Extract the (x, y) coordinate from the center of the cell holding the provided text.  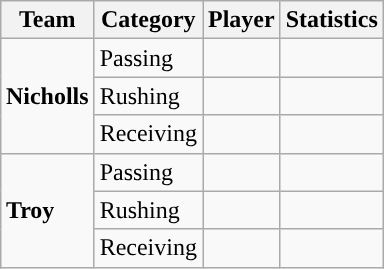
Statistics (332, 20)
Nicholls (47, 96)
Troy (47, 210)
Team (47, 20)
Category (148, 20)
Player (241, 20)
